Return [x, y] of the center of cell containing provided text 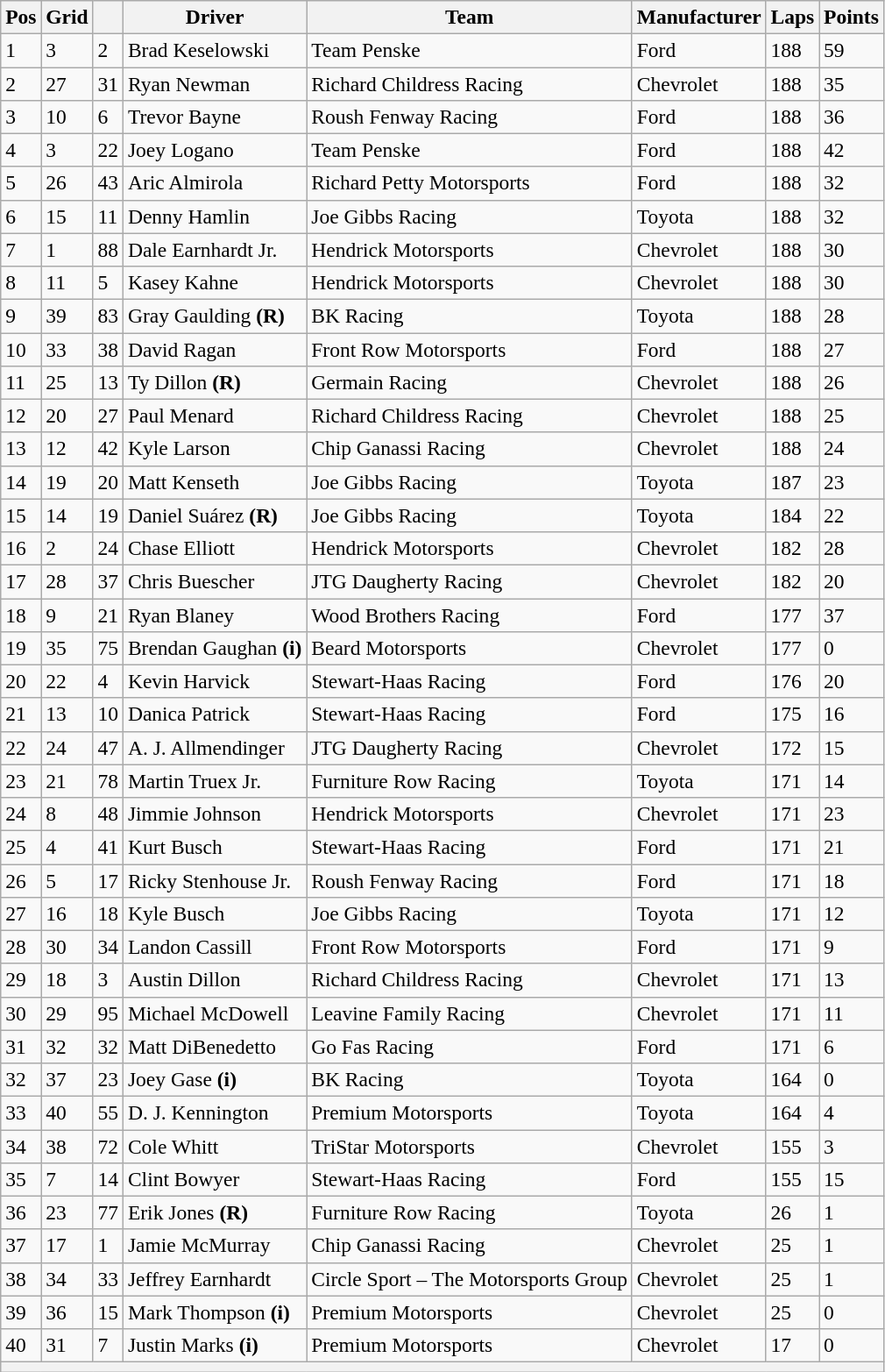
55 [108, 1113]
Kyle Larson [214, 449]
Ty Dillon (R) [214, 382]
Matt DiBenedetto [214, 1047]
Trevor Bayne [214, 117]
172 [792, 748]
Kasey Kahne [214, 282]
95 [108, 1013]
Jeffrey Earnhardt [214, 1279]
Paul Menard [214, 416]
Danica Patrick [214, 714]
Go Fas Racing [470, 1047]
Ryan Blaney [214, 615]
Leavine Family Racing [470, 1013]
Brendan Gaughan (i) [214, 648]
Austin Dillon [214, 980]
Manufacturer [699, 17]
Grid [67, 17]
47 [108, 748]
77 [108, 1212]
Team [470, 17]
D. J. Kennington [214, 1113]
Kevin Harvick [214, 681]
A. J. Allmendinger [214, 748]
59 [852, 50]
Joey Logano [214, 150]
Beard Motorsports [470, 648]
Wood Brothers Racing [470, 615]
Ricky Stenhouse Jr. [214, 880]
Driver [214, 17]
Laps [792, 17]
Matt Kenseth [214, 482]
Brad Keselowski [214, 50]
184 [792, 515]
David Ragan [214, 349]
Pos [21, 17]
Michael McDowell [214, 1013]
Daniel Suárez (R) [214, 515]
TriStar Motorsports [470, 1146]
Denny Hamlin [214, 217]
Germain Racing [470, 382]
Richard Petty Motorsports [470, 183]
Mark Thompson (i) [214, 1312]
78 [108, 781]
Martin Truex Jr. [214, 781]
Kyle Busch [214, 913]
43 [108, 183]
Jamie McMurray [214, 1246]
175 [792, 714]
Erik Jones (R) [214, 1212]
Points [852, 17]
Chris Buescher [214, 581]
Landon Cassill [214, 947]
41 [108, 847]
Dale Earnhardt Jr. [214, 250]
88 [108, 250]
Ryan Newman [214, 83]
72 [108, 1146]
Gray Gaulding (R) [214, 316]
187 [792, 482]
Clint Bowyer [214, 1179]
83 [108, 316]
Kurt Busch [214, 847]
48 [108, 814]
Jimmie Johnson [214, 814]
176 [792, 681]
Cole Whitt [214, 1146]
Justin Marks (i) [214, 1345]
Joey Gase (i) [214, 1079]
75 [108, 648]
Chase Elliott [214, 548]
Aric Almirola [214, 183]
Circle Sport – The Motorsports Group [470, 1279]
